Scan for the cell matching the given text and deliver its (x, y) coordinate at center. 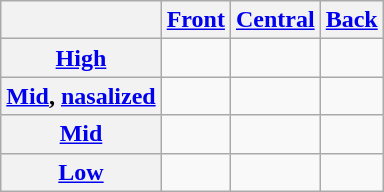
Front (196, 20)
Back (352, 20)
Mid, nasalized (81, 96)
Central (275, 20)
Low (81, 172)
Mid (81, 134)
High (81, 58)
